Scan for the cell matching the given text and deliver its [X, Y] coordinate at center. 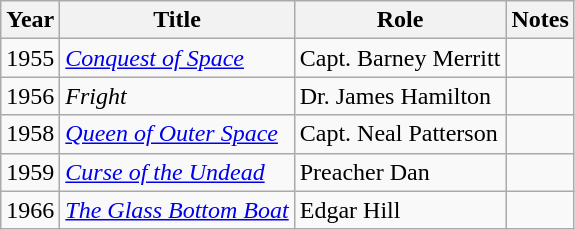
The Glass Bottom Boat [177, 210]
Preacher Dan [400, 172]
Notes [540, 20]
Year [30, 20]
Fright [177, 96]
1956 [30, 96]
Conquest of Space [177, 58]
1959 [30, 172]
Capt. Neal Patterson [400, 134]
1966 [30, 210]
Edgar Hill [400, 210]
Title [177, 20]
Role [400, 20]
Curse of the Undead [177, 172]
Dr. James Hamilton [400, 96]
1958 [30, 134]
1955 [30, 58]
Queen of Outer Space [177, 134]
Capt. Barney Merritt [400, 58]
